Find where the given text appears and provide that cell's center as (X, Y) coordinate. 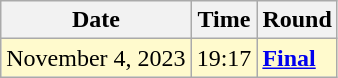
Date (96, 20)
Final (297, 58)
November 4, 2023 (96, 58)
Time (224, 20)
Round (297, 20)
19:17 (224, 58)
